For the text-containing cell, return its midpoint in [X, Y] coordinate format. 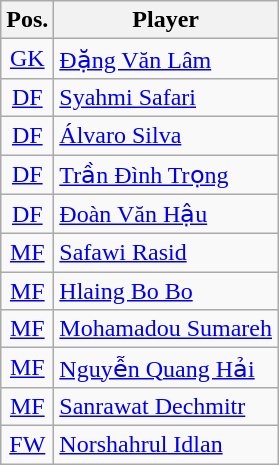
Đoàn Văn Hậu [166, 214]
Mohamadou Sumareh [166, 329]
Nguyễn Quang Hải [166, 368]
FW [28, 444]
Safawi Rasid [166, 253]
Đặng Văn Lâm [166, 59]
Hlaing Bo Bo [166, 291]
Álvaro Silva [166, 135]
Syahmi Safari [166, 97]
Pos. [28, 20]
Norshahrul Idlan [166, 444]
Trần Đình Trọng [166, 174]
Sanrawat Dechmitr [166, 406]
GK [28, 59]
Player [166, 20]
